Pinpoint the cell where the given text exists, returning its (X, Y) midpoint coordinate. 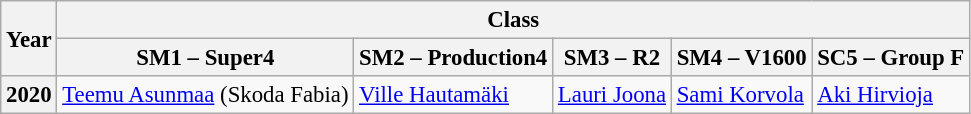
2020 (29, 95)
Year (29, 38)
Aki Hirvioja (891, 95)
SM4 – V1600 (742, 58)
Lauri Joona (612, 95)
Sami Korvola (742, 95)
Ville Hautamäki (454, 95)
SM1 – Super4 (206, 58)
Teemu Asunmaa (Skoda Fabia) (206, 95)
Class (514, 20)
SM3 – R2 (612, 58)
SC5 – Group F (891, 58)
SM2 – Production4 (454, 58)
